Locate the cell with the specified text and output its (X, Y) center coordinate. 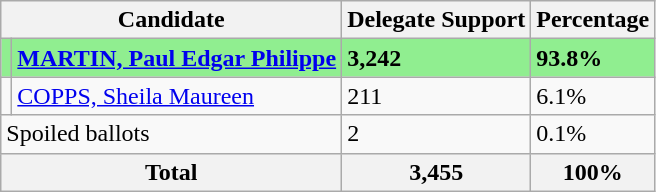
6.1% (593, 96)
Candidate (172, 20)
0.1% (593, 134)
COPPS, Sheila Maureen (177, 96)
3,455 (436, 172)
Percentage (593, 20)
100% (593, 172)
Total (172, 172)
Spoiled ballots (172, 134)
93.8% (593, 58)
MARTIN, Paul Edgar Philippe (177, 58)
211 (436, 96)
2 (436, 134)
Delegate Support (436, 20)
3,242 (436, 58)
